Search for the cell housing the specified text and yield its (X, Y) center coordinate. 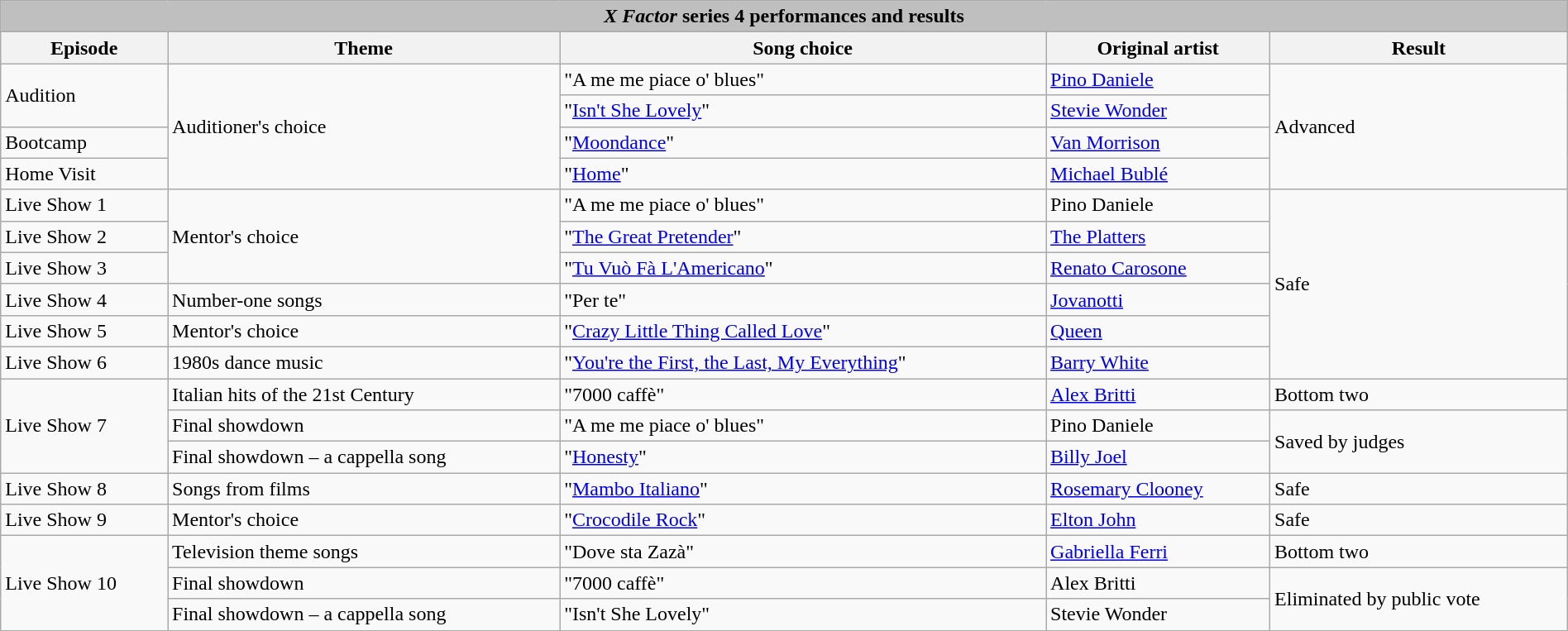
Live Show 2 (84, 237)
Renato Carosone (1158, 268)
Live Show 9 (84, 520)
Theme (364, 48)
Live Show 5 (84, 331)
"Mambo Italiano" (803, 489)
Jovanotti (1158, 299)
Original artist (1158, 48)
Television theme songs (364, 552)
Auditioner's choice (364, 127)
Live Show 7 (84, 426)
"Moondance" (803, 142)
Advanced (1419, 127)
"Home" (803, 174)
Live Show 3 (84, 268)
Bootcamp (84, 142)
Live Show 10 (84, 583)
Barry White (1158, 362)
Live Show 8 (84, 489)
Gabriella Ferri (1158, 552)
Number-one songs (364, 299)
Michael Bublé (1158, 174)
"Per te" (803, 299)
Home Visit (84, 174)
Audition (84, 95)
Episode (84, 48)
Italian hits of the 21st Century (364, 394)
Live Show 4 (84, 299)
"Crocodile Rock" (803, 520)
1980s dance music (364, 362)
Song choice (803, 48)
"Honesty" (803, 457)
Elton John (1158, 520)
"Crazy Little Thing Called Love" (803, 331)
Live Show 1 (84, 205)
Billy Joel (1158, 457)
"Dove sta Zazà" (803, 552)
"Tu Vuò Fà L'Americano" (803, 268)
Eliminated by public vote (1419, 599)
Saved by judges (1419, 442)
Queen (1158, 331)
Rosemary Clooney (1158, 489)
Songs from films (364, 489)
Live Show 6 (84, 362)
"You're the First, the Last, My Everything" (803, 362)
Result (1419, 48)
Van Morrison (1158, 142)
X Factor series 4 performances and results (784, 17)
"The Great Pretender" (803, 237)
The Platters (1158, 237)
